Return (X, Y) of the center of cell containing provided text 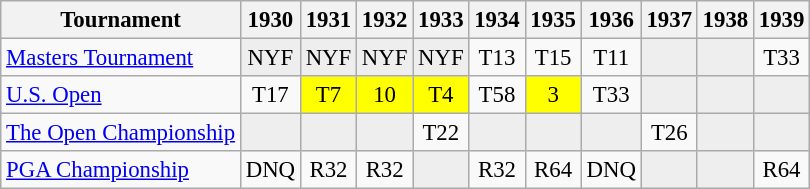
3 (553, 95)
T22 (441, 133)
1936 (611, 20)
1938 (725, 20)
U.S. Open (121, 95)
1939 (781, 20)
10 (385, 95)
The Open Championship (121, 133)
T13 (497, 58)
T7 (328, 95)
T26 (669, 133)
T58 (497, 95)
1932 (385, 20)
1934 (497, 20)
1930 (270, 20)
1935 (553, 20)
T15 (553, 58)
Tournament (121, 20)
1937 (669, 20)
T17 (270, 95)
1933 (441, 20)
1931 (328, 20)
PGA Championship (121, 170)
T4 (441, 95)
Masters Tournament (121, 58)
T11 (611, 58)
